Detect which cell encompasses the target text, then output its [X, Y] center coordinate. 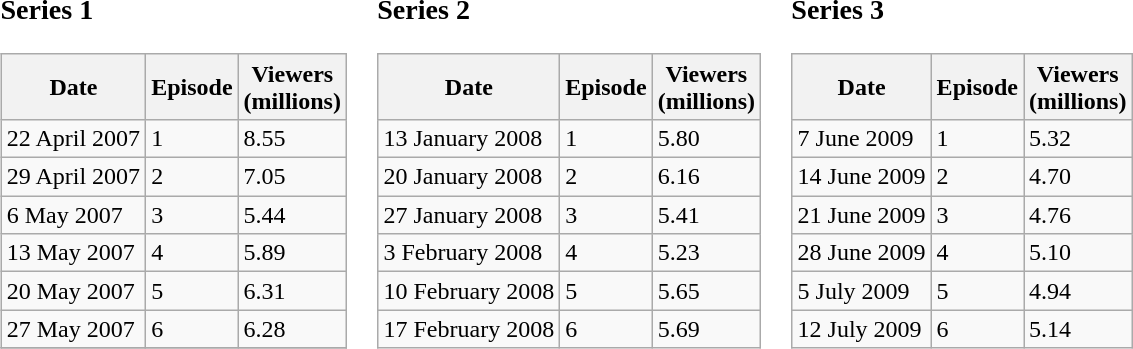
3 February 2008 [469, 253]
7 June 2009 [862, 138]
21 June 2009 [862, 215]
29 April 2007 [73, 177]
6.31 [292, 291]
22 April 2007 [73, 138]
5.89 [292, 253]
20 May 2007 [73, 291]
5 July 2009 [862, 291]
14 June 2009 [862, 177]
7.05 [292, 177]
5.69 [706, 329]
5.14 [1078, 329]
6.28 [292, 329]
5.80 [706, 138]
13 January 2008 [469, 138]
28 June 2009 [862, 253]
10 February 2008 [469, 291]
4.76 [1078, 215]
27 January 2008 [469, 215]
17 February 2008 [469, 329]
5.32 [1078, 138]
8.55 [292, 138]
6 May 2007 [73, 215]
20 January 2008 [469, 177]
13 May 2007 [73, 253]
5.65 [706, 291]
5.44 [292, 215]
5.10 [1078, 253]
5.41 [706, 215]
27 May 2007 [73, 329]
5.23 [706, 253]
4.70 [1078, 177]
4.94 [1078, 291]
6.16 [706, 177]
12 July 2009 [862, 329]
